Provide the (x, y) coordinate of the cell's center where the given text is located.  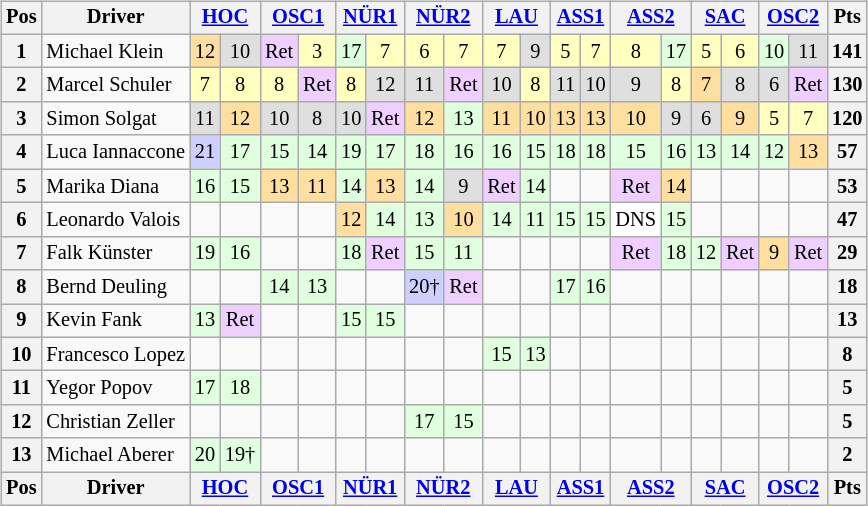
DNS (636, 220)
Michael Klein (115, 51)
120 (847, 119)
21 (205, 152)
Francesco Lopez (115, 354)
Luca Iannaccone (115, 152)
1 (21, 51)
Christian Zeller (115, 422)
47 (847, 220)
Simon Solgat (115, 119)
20† (424, 287)
Kevin Fank (115, 321)
141 (847, 51)
130 (847, 85)
29 (847, 253)
Marcel Schuler (115, 85)
53 (847, 186)
Michael Aberer (115, 455)
Marika Diana (115, 186)
20 (205, 455)
Yegor Popov (115, 388)
57 (847, 152)
Falk Künster (115, 253)
Bernd Deuling (115, 287)
Leonardo Valois (115, 220)
4 (21, 152)
19† (240, 455)
